Scan for the cell matching the given text and deliver its [x, y] coordinate at center. 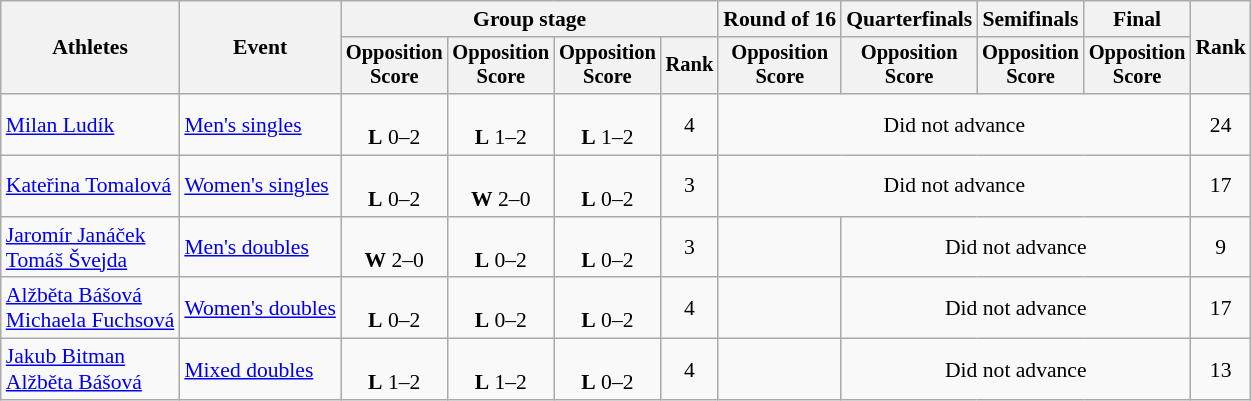
Women's singles [260, 186]
9 [1220, 248]
24 [1220, 124]
Event [260, 48]
Mixed doubles [260, 370]
Round of 16 [780, 19]
Final [1138, 19]
Men's doubles [260, 248]
Quarterfinals [909, 19]
Jaromír JanáčekTomáš Švejda [90, 248]
Alžběta BášováMichaela Fuchsová [90, 308]
Jakub BitmanAlžběta Bášová [90, 370]
Men's singles [260, 124]
Semifinals [1030, 19]
Group stage [530, 19]
Milan Ludík [90, 124]
13 [1220, 370]
Women's doubles [260, 308]
Kateřina Tomalová [90, 186]
Athletes [90, 48]
